Return the (X, Y) coordinate for the center point of the cell that contains the specified text.  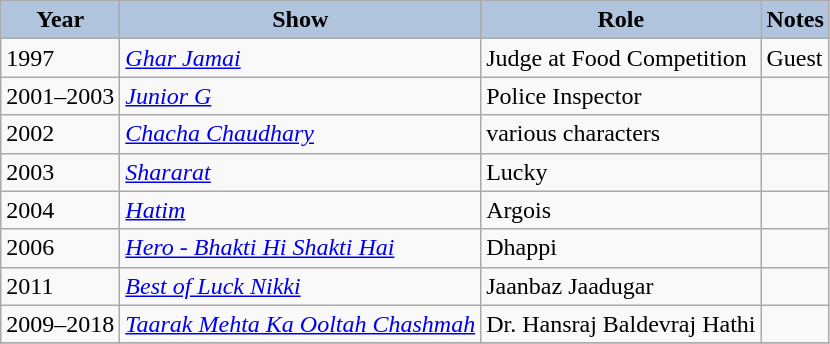
Lucky (621, 172)
2004 (60, 210)
2003 (60, 172)
Police Inspector (621, 96)
Ghar Jamai (300, 58)
Chacha Chaudhary (300, 134)
Best of Luck Nikki (300, 286)
Taarak Mehta Ka Ooltah Chashmah (300, 324)
various characters (621, 134)
2001–2003 (60, 96)
Role (621, 20)
Argois (621, 210)
Hero - Bhakti Hi Shakti Hai (300, 248)
Junior G (300, 96)
Hatim (300, 210)
Jaanbaz Jaadugar (621, 286)
1997 (60, 58)
2009–2018 (60, 324)
Judge at Food Competition (621, 58)
2011 (60, 286)
Year (60, 20)
2002 (60, 134)
Dhappi (621, 248)
2006 (60, 248)
Dr. Hansraj Baldevraj Hathi (621, 324)
Show (300, 20)
Guest (795, 58)
Shararat (300, 172)
Notes (795, 20)
